For the text-containing cell, return its midpoint in (X, Y) coordinate format. 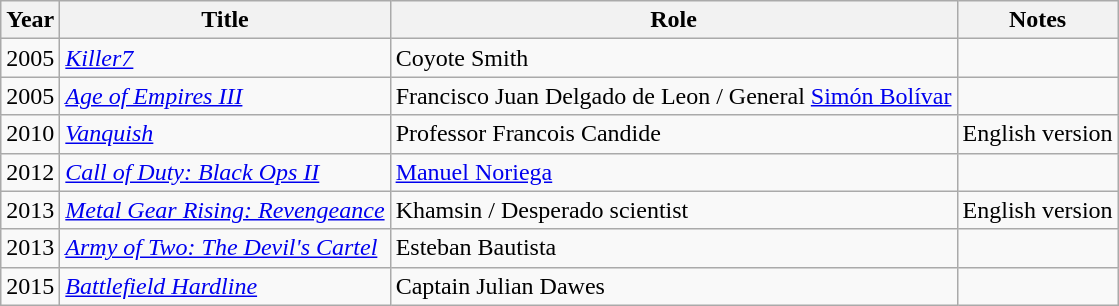
Francisco Juan Delgado de Leon / General Simón Bolívar (674, 96)
Battlefield Hardline (225, 286)
Esteban Bautista (674, 248)
Professor Francois Candide (674, 134)
Manuel Noriega (674, 172)
Role (674, 20)
Army of Two: The Devil's Cartel (225, 248)
Metal Gear Rising: Revengeance (225, 210)
2010 (30, 134)
Notes (1038, 20)
Vanquish (225, 134)
2012 (30, 172)
Killer7 (225, 58)
Call of Duty: Black Ops II (225, 172)
2015 (30, 286)
Title (225, 20)
Year (30, 20)
Age of Empires III (225, 96)
Coyote Smith (674, 58)
Khamsin / Desperado scientist (674, 210)
Captain Julian Dawes (674, 286)
